Return (x, y) of the center of cell containing provided text 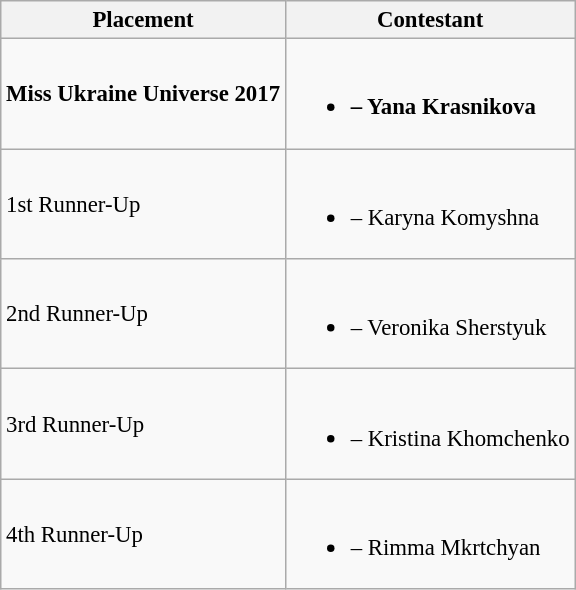
Miss Ukraine Universe 2017 (144, 94)
– Kristina Khomchenko (430, 424)
Contestant (430, 20)
– Karyna Komyshna (430, 204)
3rd Runner-Up (144, 424)
2nd Runner-Up (144, 314)
1st Runner-Up (144, 204)
4th Runner-Up (144, 534)
Placement (144, 20)
– Veronika Sherstyuk (430, 314)
– Yana Krasnikova (430, 94)
– Rimma Mkrtchyan (430, 534)
